For the text-containing cell, return its midpoint in [x, y] coordinate format. 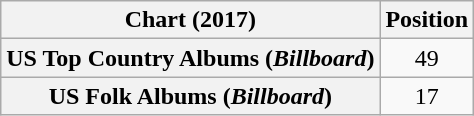
17 [427, 96]
US Folk Albums (Billboard) [190, 96]
US Top Country Albums (Billboard) [190, 58]
Chart (2017) [190, 20]
Position [427, 20]
49 [427, 58]
